For the text-containing cell, return its midpoint in (x, y) coordinate format. 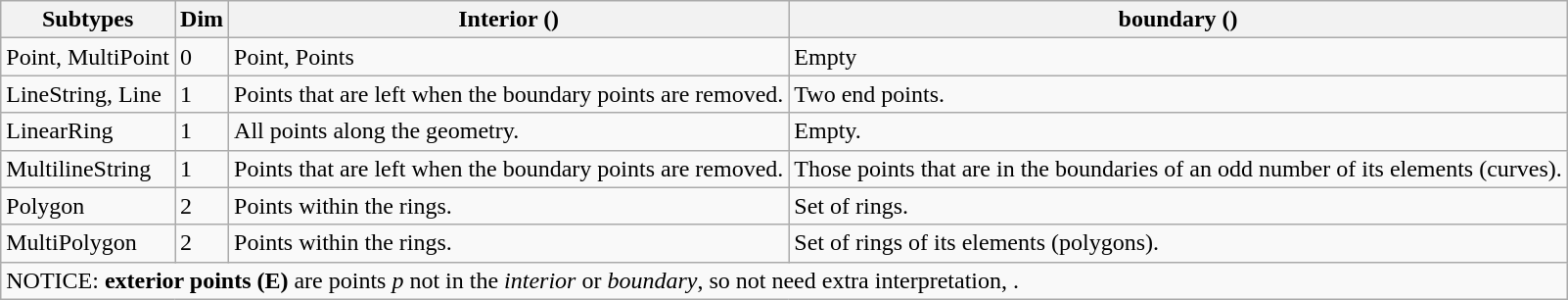
LinearRing (88, 131)
Those points that are in the boundaries of an odd number of its elements (curves). (1178, 169)
boundary () (1178, 20)
MultiPolygon (88, 243)
Empty. (1178, 131)
NOTICE: exterior points (E) are points p not in the interior or boundary, so not need extra interpretation, . (785, 280)
Dim (202, 20)
Two end points. (1178, 94)
Point, MultiPoint (88, 57)
Subtypes (88, 20)
0 (202, 57)
All points along the geometry. (509, 131)
Set of rings. (1178, 206)
Interior () (509, 20)
Polygon (88, 206)
Empty (1178, 57)
Point, Points (509, 57)
MultilineString (88, 169)
Set of rings of its elements (polygons). (1178, 243)
LineString, Line (88, 94)
